Identify which cell holds the provided text, then report its [X, Y] central coordinate. 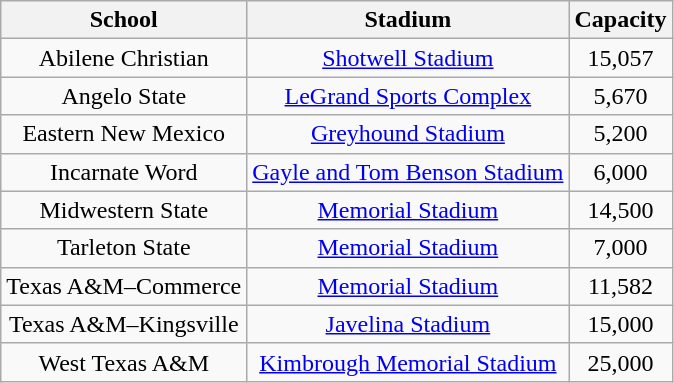
Shotwell Stadium [408, 58]
Tarleton State [124, 248]
Abilene Christian [124, 58]
Greyhound Stadium [408, 134]
Incarnate Word [124, 172]
Eastern New Mexico [124, 134]
Javelina Stadium [408, 324]
Midwestern State [124, 210]
6,000 [620, 172]
7,000 [620, 248]
11,582 [620, 286]
15,057 [620, 58]
14,500 [620, 210]
Gayle and Tom Benson Stadium [408, 172]
25,000 [620, 362]
School [124, 20]
Texas A&M–Kingsville [124, 324]
West Texas A&M [124, 362]
Texas A&M–Commerce [124, 286]
Angelo State [124, 96]
Stadium [408, 20]
5,200 [620, 134]
Kimbrough Memorial Stadium [408, 362]
Capacity [620, 20]
5,670 [620, 96]
15,000 [620, 324]
LeGrand Sports Complex [408, 96]
